Locate the cell with the specified text and output its (X, Y) center coordinate. 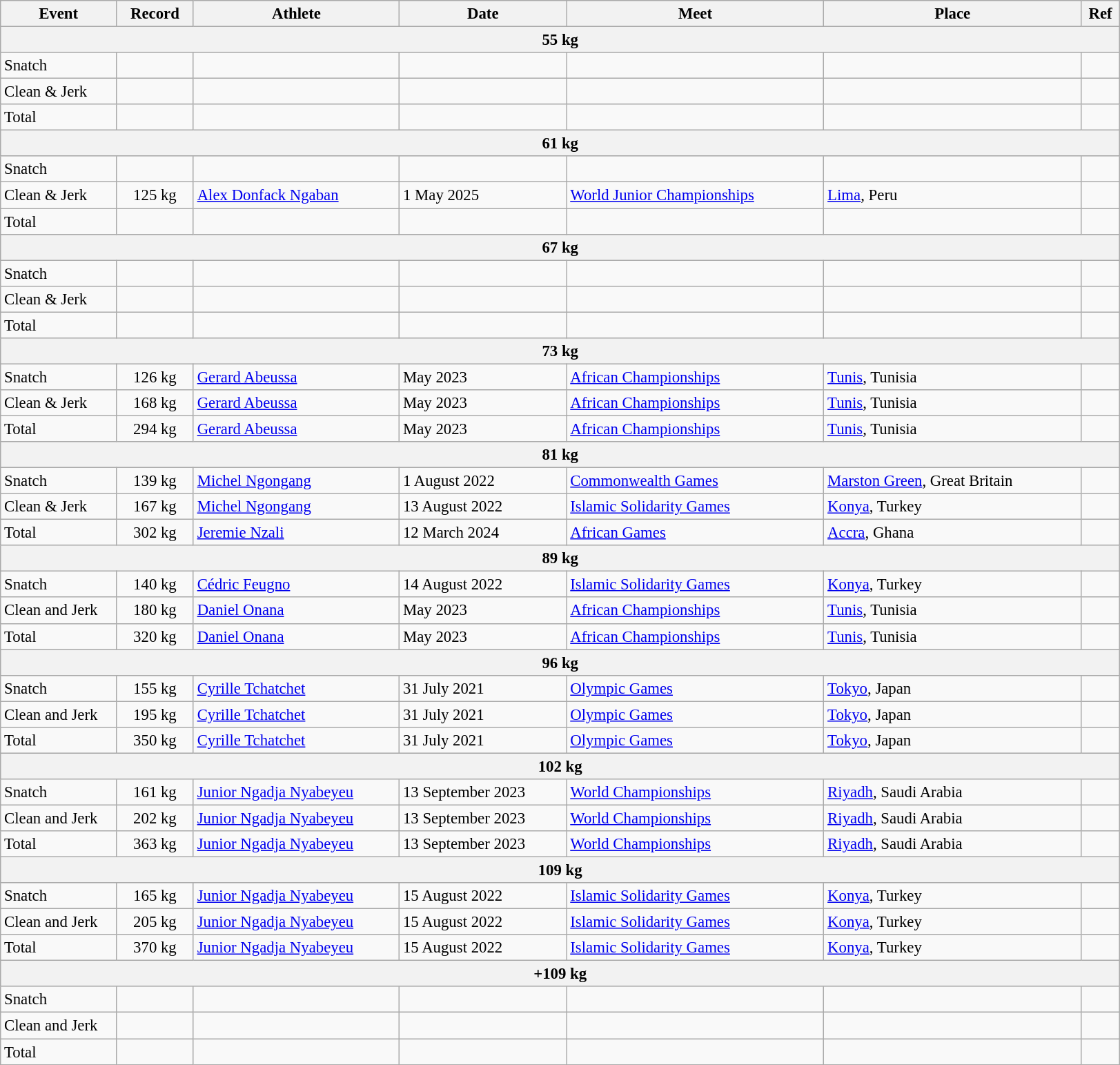
Commonwealth Games (696, 481)
205 kg (155, 922)
Meet (696, 14)
14 August 2022 (483, 585)
73 kg (560, 351)
Cédric Feugno (296, 585)
139 kg (155, 481)
302 kg (155, 533)
World Junior Championships (696, 195)
96 kg (560, 663)
Jeremie Nzali (296, 533)
55 kg (560, 40)
89 kg (560, 558)
Date (483, 14)
Athlete (296, 14)
61 kg (560, 144)
165 kg (155, 896)
350 kg (155, 741)
168 kg (155, 403)
81 kg (560, 455)
102 kg (560, 766)
370 kg (155, 948)
167 kg (155, 507)
Record (155, 14)
13 August 2022 (483, 507)
Event (59, 14)
125 kg (155, 195)
155 kg (155, 688)
126 kg (155, 377)
+109 kg (560, 974)
Alex Donfack Ngaban (296, 195)
African Games (696, 533)
Marston Green, Great Britain (952, 481)
Lima, Peru (952, 195)
195 kg (155, 714)
202 kg (155, 818)
67 kg (560, 247)
Accra, Ghana (952, 533)
12 March 2024 (483, 533)
180 kg (155, 611)
Ref (1101, 14)
1 May 2025 (483, 195)
140 kg (155, 585)
161 kg (155, 792)
363 kg (155, 844)
Place (952, 14)
1 August 2022 (483, 481)
109 kg (560, 870)
294 kg (155, 429)
320 kg (155, 636)
